Scan for the cell matching the given text and deliver its [X, Y] coordinate at center. 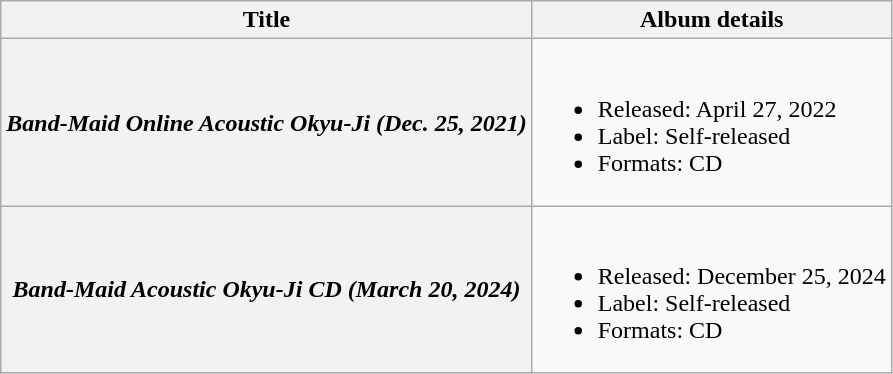
Title [266, 20]
Album details [712, 20]
Released: April 27, 2022Label: Self-releasedFormats: CD [712, 122]
Band-Maid Acoustic Okyu-Ji CD (March 20, 2024) [266, 290]
Band-Maid Online Acoustic Okyu-Ji (Dec. 25, 2021) [266, 122]
Released: December 25, 2024Label: Self-releasedFormats: CD [712, 290]
